Provide the [X, Y] coordinate of the cell's center where the given text is located.  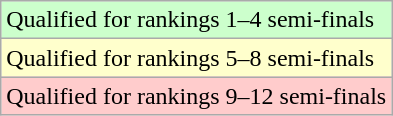
Qualified for rankings 1–4 semi-finals [196, 20]
Qualified for rankings 9–12 semi-finals [196, 96]
Qualified for rankings 5–8 semi-finals [196, 58]
